Provide the (X, Y) coordinate of the cell's center where the given text is located.  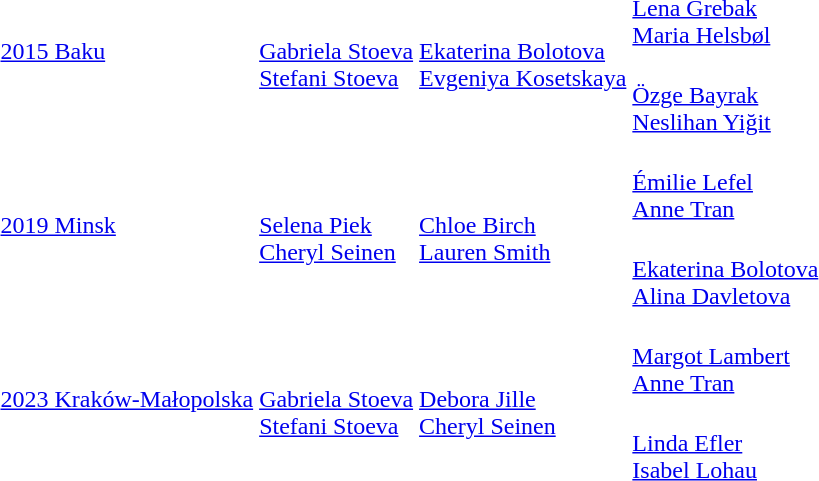
Selena PiekCheryl Seinen (336, 226)
Chloe BirchLauren Smith (523, 226)
